Extract the (x, y) coordinate from the center of the cell holding the provided text.  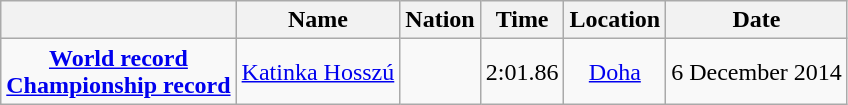
Name (318, 20)
World recordChampionship record (118, 72)
Nation (440, 20)
Date (757, 20)
Katinka Hosszú (318, 72)
2:01.86 (522, 72)
Doha (615, 72)
Time (522, 20)
Location (615, 20)
6 December 2014 (757, 72)
